Return [X, Y] of the center of cell containing provided text 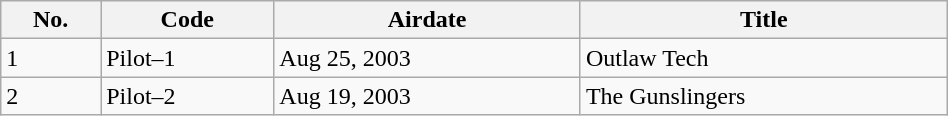
Pilot–2 [188, 96]
Aug 19, 2003 [428, 96]
The Gunslingers [764, 96]
1 [51, 58]
No. [51, 20]
Airdate [428, 20]
Pilot–1 [188, 58]
Code [188, 20]
Outlaw Tech [764, 58]
Aug 25, 2003 [428, 58]
2 [51, 96]
Title [764, 20]
